Determine the (x, y) coordinate at the center of the cell enclosing the given text.  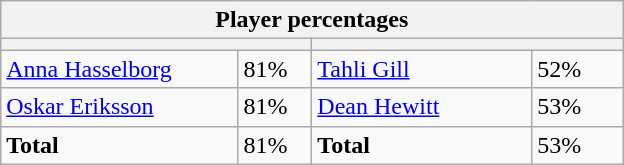
Anna Hasselborg (120, 69)
52% (578, 69)
Tahli Gill (422, 69)
Player percentages (312, 20)
Dean Hewitt (422, 107)
Oskar Eriksson (120, 107)
